Identify which cell holds the provided text, then report its (X, Y) central coordinate. 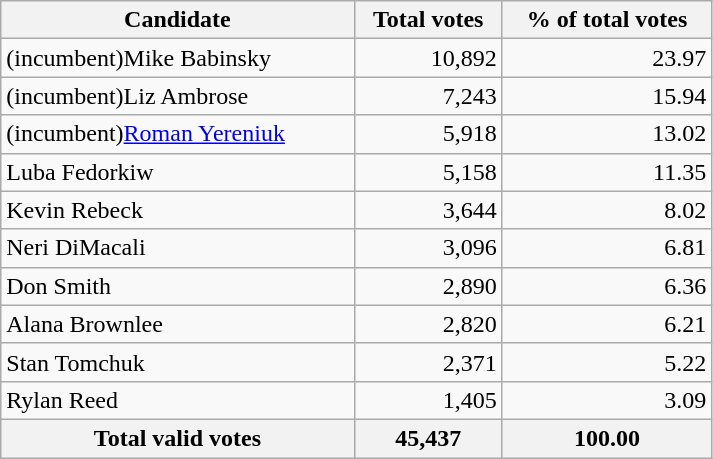
6.81 (606, 248)
8.02 (606, 210)
45,437 (428, 438)
5,918 (428, 134)
Neri DiMacali (178, 248)
Rylan Reed (178, 400)
10,892 (428, 58)
(incumbent)Roman Yereniuk (178, 134)
(incumbent)Mike Babinsky (178, 58)
Don Smith (178, 286)
Total valid votes (178, 438)
Alana Brownlee (178, 324)
2,890 (428, 286)
(incumbent)Liz Ambrose (178, 96)
6.36 (606, 286)
Kevin Rebeck (178, 210)
3.09 (606, 400)
1,405 (428, 400)
Stan Tomchuk (178, 362)
100.00 (606, 438)
5.22 (606, 362)
15.94 (606, 96)
11.35 (606, 172)
Luba Fedorkiw (178, 172)
Total votes (428, 20)
5,158 (428, 172)
6.21 (606, 324)
Candidate (178, 20)
2,820 (428, 324)
2,371 (428, 362)
23.97 (606, 58)
3,644 (428, 210)
7,243 (428, 96)
% of total votes (606, 20)
13.02 (606, 134)
3,096 (428, 248)
